Pinpoint the cell where the given text exists, returning its [x, y] midpoint coordinate. 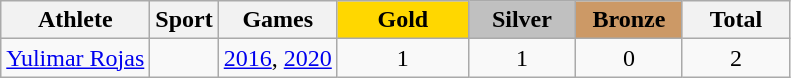
Games [278, 20]
Sport [184, 20]
Athlete [76, 20]
Gold [402, 20]
2016, 2020 [278, 58]
Yulimar Rojas [76, 58]
2 [736, 58]
0 [628, 58]
Bronze [628, 20]
Total [736, 20]
Silver [522, 20]
